Search for the cell housing the specified text and yield its [x, y] center coordinate. 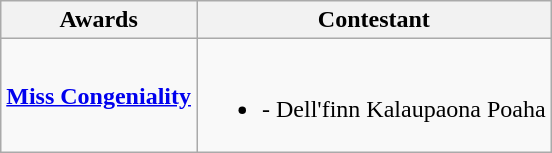
Contestant [374, 20]
Awards [99, 20]
Miss Congeniality [99, 96]
- Dell'finn Kalaupaona Poaha [374, 96]
